Provide the (x, y) coordinate of the cell's center where the given text is located.  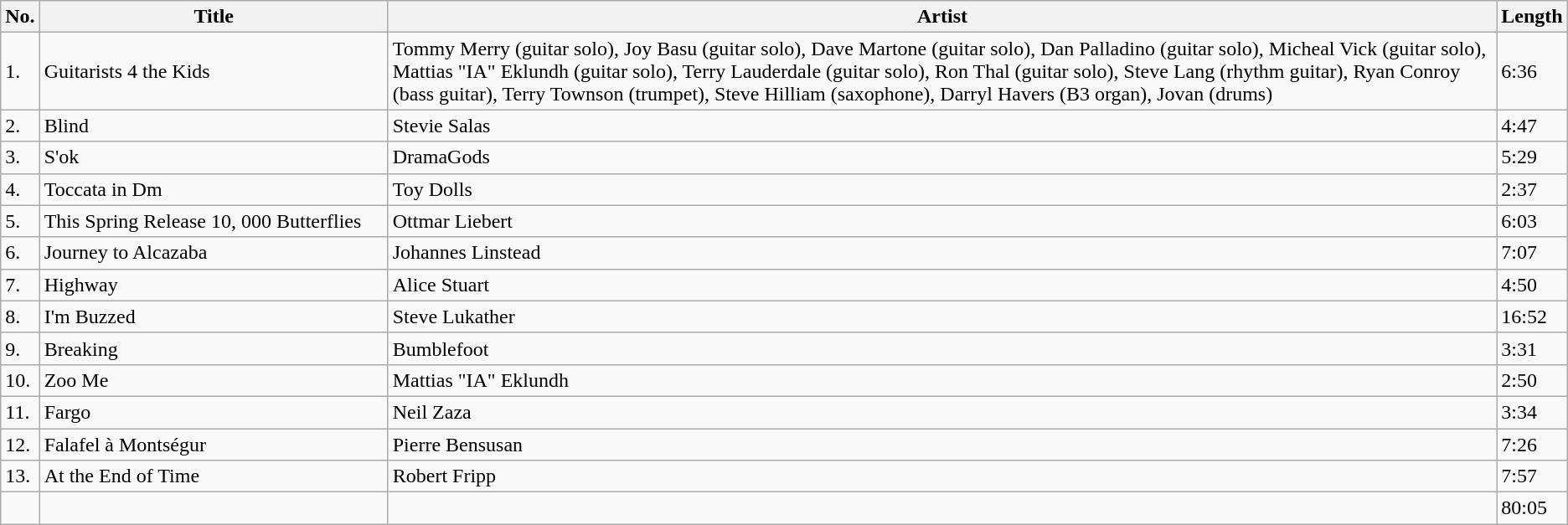
Zoo Me (214, 380)
Title (214, 17)
3:31 (1532, 348)
3:34 (1532, 412)
No. (20, 17)
S'ok (214, 157)
Pierre Bensusan (942, 445)
Toccata in Dm (214, 189)
9. (20, 348)
Steve Lukather (942, 317)
This Spring Release 10, 000 Butterflies (214, 221)
11. (20, 412)
Highway (214, 285)
80:05 (1532, 508)
7:07 (1532, 253)
2. (20, 126)
Journey to Alcazaba (214, 253)
Breaking (214, 348)
Johannes Linstead (942, 253)
I'm Buzzed (214, 317)
5. (20, 221)
2:50 (1532, 380)
Blind (214, 126)
Length (1532, 17)
12. (20, 445)
Stevie Salas (942, 126)
6:03 (1532, 221)
10. (20, 380)
Mattias "IA" Eklundh (942, 380)
5:29 (1532, 157)
16:52 (1532, 317)
1. (20, 71)
Toy Dolls (942, 189)
Fargo (214, 412)
6. (20, 253)
Alice Stuart (942, 285)
13. (20, 476)
7:57 (1532, 476)
7:26 (1532, 445)
4:50 (1532, 285)
6:36 (1532, 71)
At the End of Time (214, 476)
7. (20, 285)
Guitarists 4 the Kids (214, 71)
DramaGods (942, 157)
Falafel à Montségur (214, 445)
3. (20, 157)
4. (20, 189)
8. (20, 317)
2:37 (1532, 189)
Bumblefoot (942, 348)
Robert Fripp (942, 476)
Artist (942, 17)
4:47 (1532, 126)
Ottmar Liebert (942, 221)
Neil Zaza (942, 412)
